Identify which cell holds the provided text, then report its [x, y] central coordinate. 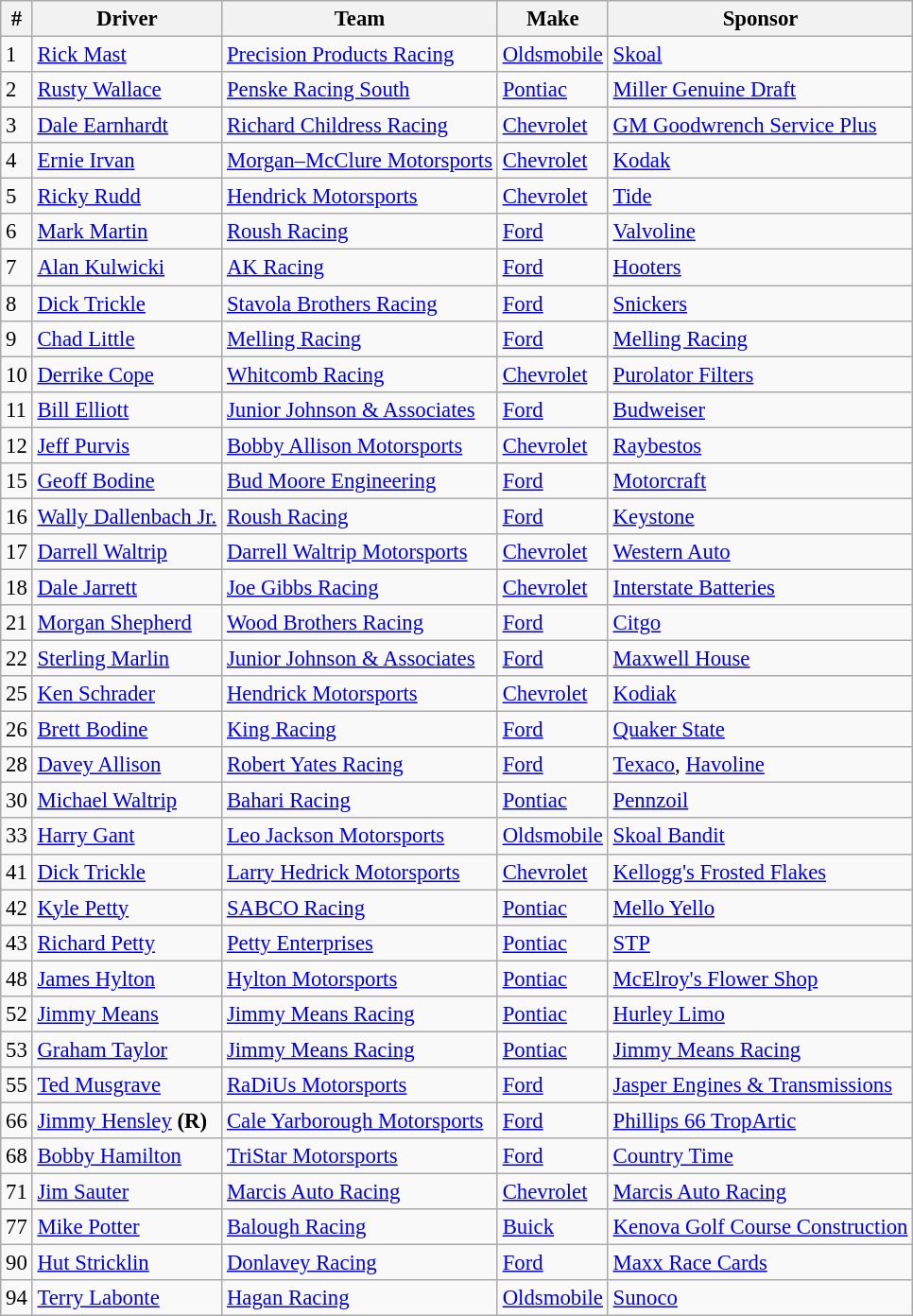
Penske Racing South [360, 90]
17 [17, 552]
18 [17, 587]
Alan Kulwicki [127, 268]
Texaco, Havoline [760, 765]
Richard Childress Racing [360, 126]
Kodak [760, 161]
52 [17, 1014]
Balough Racing [360, 1227]
Michael Waltrip [127, 801]
Hut Stricklin [127, 1263]
48 [17, 978]
22 [17, 659]
Morgan–McClure Motorsports [360, 161]
James Hylton [127, 978]
Driver [127, 19]
Purolator Filters [760, 374]
Geoff Bodine [127, 481]
53 [17, 1049]
Leo Jackson Motorsports [360, 837]
Hylton Motorsports [360, 978]
Dale Jarrett [127, 587]
26 [17, 730]
42 [17, 908]
Jeff Purvis [127, 445]
Stavola Brothers Racing [360, 303]
Dale Earnhardt [127, 126]
Terry Labonte [127, 1298]
Valvoline [760, 232]
9 [17, 338]
Donlavey Racing [360, 1263]
Budweiser [760, 409]
Ted Musgrave [127, 1085]
Bud Moore Engineering [360, 481]
Skoal [760, 55]
25 [17, 694]
6 [17, 232]
Hooters [760, 268]
94 [17, 1298]
Skoal Bandit [760, 837]
Ken Schrader [127, 694]
Ricky Rudd [127, 197]
STP [760, 943]
GM Goodwrench Service Plus [760, 126]
Kenova Golf Course Construction [760, 1227]
Jimmy Hensley (R) [127, 1120]
Citgo [760, 623]
90 [17, 1263]
Motorcraft [760, 481]
11 [17, 409]
Hagan Racing [360, 1298]
Derrike Cope [127, 374]
41 [17, 872]
Keystone [760, 516]
Interstate Batteries [760, 587]
55 [17, 1085]
7 [17, 268]
Precision Products Racing [360, 55]
Rick Mast [127, 55]
77 [17, 1227]
Kellogg's Frosted Flakes [760, 872]
Brett Bodine [127, 730]
21 [17, 623]
Hurley Limo [760, 1014]
Bobby Allison Motorsports [360, 445]
TriStar Motorsports [360, 1156]
Graham Taylor [127, 1049]
Cale Yarborough Motorsports [360, 1120]
Morgan Shepherd [127, 623]
Mark Martin [127, 232]
Sponsor [760, 19]
Rusty Wallace [127, 90]
16 [17, 516]
Davey Allison [127, 765]
Robert Yates Racing [360, 765]
66 [17, 1120]
Sterling Marlin [127, 659]
Darrell Waltrip Motorsports [360, 552]
Raybestos [760, 445]
Jim Sauter [127, 1192]
Make [552, 19]
12 [17, 445]
28 [17, 765]
Harry Gant [127, 837]
Western Auto [760, 552]
Tide [760, 197]
Sunoco [760, 1298]
SABCO Racing [360, 908]
2 [17, 90]
Kyle Petty [127, 908]
King Racing [360, 730]
Wood Brothers Racing [360, 623]
43 [17, 943]
71 [17, 1192]
Darrell Waltrip [127, 552]
Whitcomb Racing [360, 374]
4 [17, 161]
AK Racing [360, 268]
15 [17, 481]
33 [17, 837]
Miller Genuine Draft [760, 90]
Maxx Race Cards [760, 1263]
Bobby Hamilton [127, 1156]
Chad Little [127, 338]
5 [17, 197]
Snickers [760, 303]
Wally Dallenbach Jr. [127, 516]
Buick [552, 1227]
Jimmy Means [127, 1014]
Larry Hedrick Motorsports [360, 872]
Bill Elliott [127, 409]
Kodiak [760, 694]
# [17, 19]
Joe Gibbs Racing [360, 587]
Petty Enterprises [360, 943]
30 [17, 801]
Team [360, 19]
8 [17, 303]
68 [17, 1156]
Mello Yello [760, 908]
Richard Petty [127, 943]
Country Time [760, 1156]
RaDiUs Motorsports [360, 1085]
1 [17, 55]
10 [17, 374]
Ernie Irvan [127, 161]
Quaker State [760, 730]
Phillips 66 TropArtic [760, 1120]
Bahari Racing [360, 801]
3 [17, 126]
Jasper Engines & Transmissions [760, 1085]
Pennzoil [760, 801]
Mike Potter [127, 1227]
Maxwell House [760, 659]
McElroy's Flower Shop [760, 978]
